Return the (x, y) coordinate for the center point of the cell that contains the specified text.  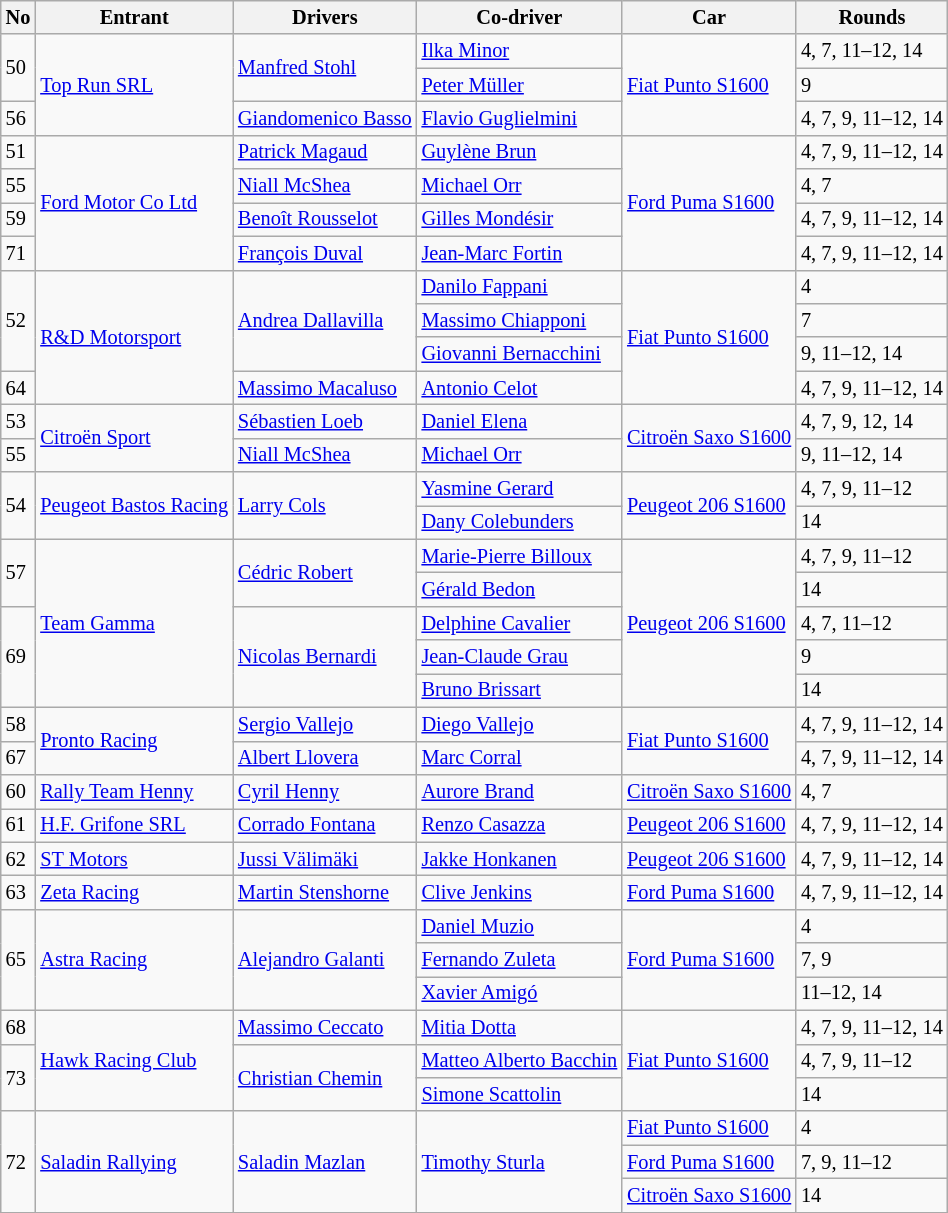
Massimo Ceccato (325, 1027)
Clive Jenkins (520, 892)
ST Motors (134, 859)
Car (709, 17)
Martin Stenshorne (325, 892)
Simone Scattolin (520, 1094)
Massimo Chiapponi (520, 320)
Entrant (134, 17)
Jakke Honkanen (520, 859)
Manfred Stohl (325, 68)
Gérald Bedon (520, 589)
69 (18, 656)
Timothy Sturla (520, 1162)
François Duval (325, 253)
Saladin Rallying (134, 1162)
Antonio Celot (520, 388)
57 (18, 572)
Marc Corral (520, 758)
Drivers (325, 17)
Marie-Pierre Billoux (520, 556)
No (18, 17)
58 (18, 724)
Co-driver (520, 17)
Ford Motor Co Ltd (134, 202)
50 (18, 68)
Xavier Amigó (520, 993)
Mitia Dotta (520, 1027)
54 (18, 506)
4, 7, 9, 12, 14 (872, 421)
61 (18, 825)
Fernando Zuleta (520, 960)
7, 9 (872, 960)
62 (18, 859)
Astra Racing (134, 960)
Renzo Casazza (520, 825)
H.F. Grifone SRL (134, 825)
Peter Müller (520, 85)
Patrick Magaud (325, 152)
Christian Chemin (325, 1078)
65 (18, 960)
Sébastien Loeb (325, 421)
Rounds (872, 17)
4, 7, 11–12, 14 (872, 51)
59 (18, 219)
Cédric Robert (325, 572)
Albert Llovera (325, 758)
Danilo Fappani (520, 287)
11–12, 14 (872, 993)
Yasmine Gerard (520, 489)
60 (18, 791)
Benoît Rousselot (325, 219)
56 (18, 118)
Andrea Dallavilla (325, 320)
Ilka Minor (520, 51)
Daniel Elena (520, 421)
7, 9, 11–12 (872, 1162)
Pronto Racing (134, 740)
R&D Motorsport (134, 338)
Rally Team Henny (134, 791)
63 (18, 892)
Jussi Välimäki (325, 859)
68 (18, 1027)
71 (18, 253)
72 (18, 1162)
Jean-Claude Grau (520, 657)
Giandomenico Basso (325, 118)
53 (18, 421)
Larry Cols (325, 506)
Nicolas Bernardi (325, 656)
Dany Colebunders (520, 522)
Peugeot Bastos Racing (134, 506)
Alejandro Galanti (325, 960)
Corrado Fontana (325, 825)
51 (18, 152)
Guylène Brun (520, 152)
Aurore Brand (520, 791)
64 (18, 388)
67 (18, 758)
Team Gamma (134, 623)
Gilles Mondésir (520, 219)
Jean-Marc Fortin (520, 253)
Cyril Henny (325, 791)
Giovanni Bernacchini (520, 354)
Zeta Racing (134, 892)
Sergio Vallejo (325, 724)
Delphine Cavalier (520, 623)
Top Run SRL (134, 84)
Citroën Sport (134, 438)
Flavio Guglielmini (520, 118)
4, 7, 11–12 (872, 623)
Saladin Mazlan (325, 1162)
Hawk Racing Club (134, 1060)
Bruno Brissart (520, 690)
Matteo Alberto Bacchin (520, 1061)
7 (872, 320)
73 (18, 1078)
Diego Vallejo (520, 724)
Daniel Muzio (520, 926)
52 (18, 320)
Massimo Macaluso (325, 388)
